From the cell containing the given text, extract its center point as (x, y) coordinate. 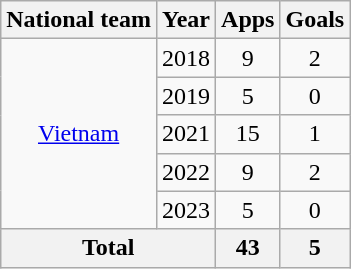
Total (108, 248)
Goals (315, 20)
2021 (186, 134)
2018 (186, 58)
43 (248, 248)
Apps (248, 20)
15 (248, 134)
Vietnam (79, 134)
1 (315, 134)
National team (79, 20)
2022 (186, 172)
2023 (186, 210)
2019 (186, 96)
Year (186, 20)
